Identify which cell holds the provided text, then report its [X, Y] central coordinate. 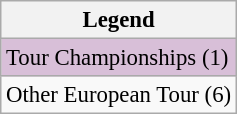
Other European Tour (6) [119, 95]
Legend [119, 20]
Tour Championships (1) [119, 58]
